From the cell containing the given text, extract its center point as [x, y] coordinate. 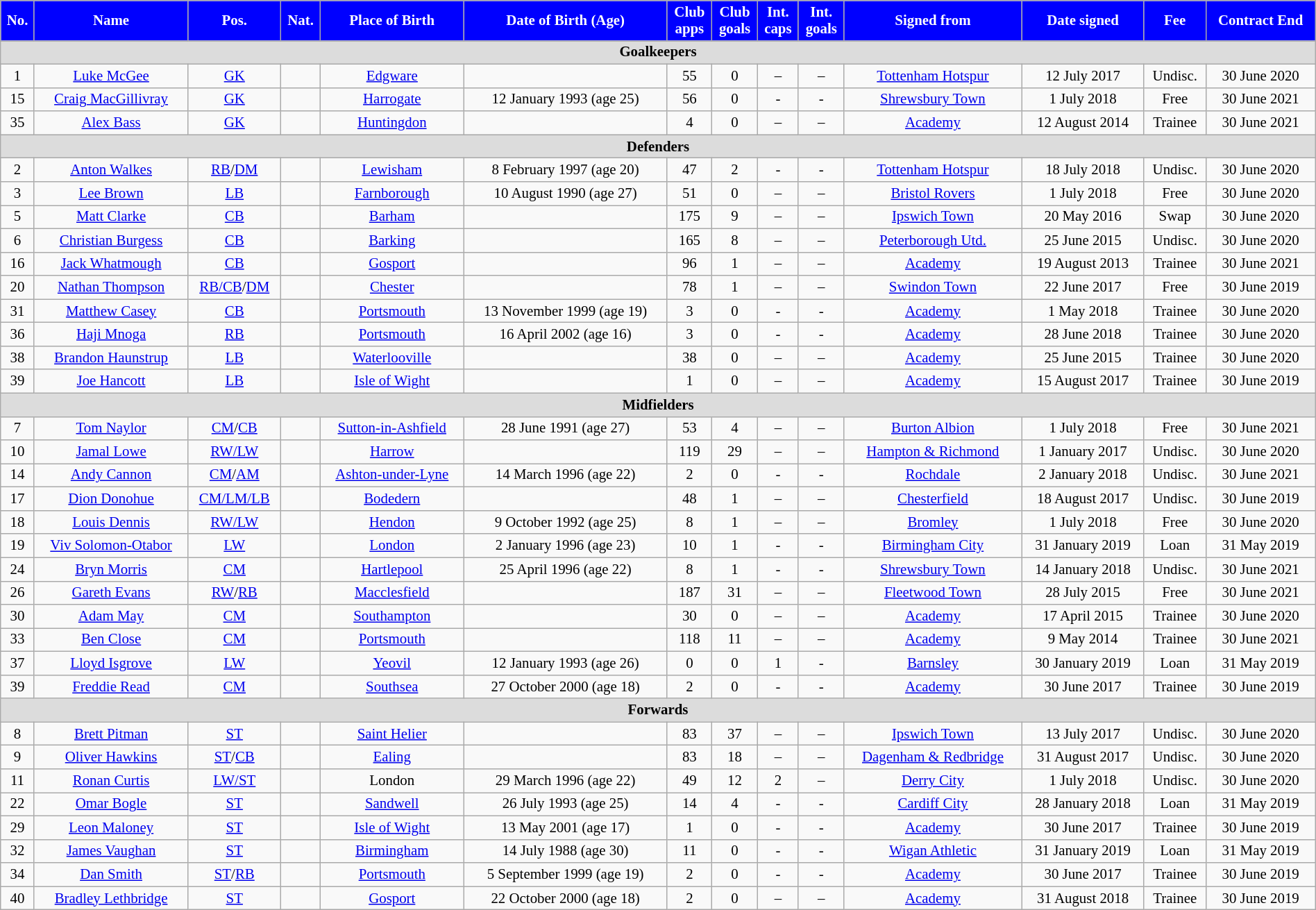
Sutton-in-Ashfield [391, 428]
RB [235, 335]
96 [689, 264]
Clubapps [689, 21]
Dan Smith [111, 875]
Pos. [235, 21]
Name [111, 21]
48 [689, 499]
34 [18, 875]
16 April 2002 (age 16) [565, 335]
Tom Naylor [111, 428]
Saint Helier [391, 734]
Forwards [658, 710]
17 April 2015 [1083, 616]
175 [689, 217]
Barnsley [933, 663]
1 May 2018 [1083, 311]
5 [18, 217]
28 June 2018 [1083, 335]
Louis Dennis [111, 522]
Harrow [391, 452]
28 June 1991 (age 27) [565, 428]
Adam May [111, 616]
Nat. [301, 21]
36 [18, 335]
Fee [1174, 21]
Bradley Lethbridge [111, 898]
Contract End [1260, 21]
Ashton-under-Lyne [391, 475]
Bryn Morris [111, 569]
Barham [391, 217]
56 [689, 99]
Matt Clarke [111, 217]
Southampton [391, 616]
35 [18, 123]
Nathan Thompson [111, 287]
20 [18, 287]
29 March 1996 (age 22) [565, 781]
Macclesfield [391, 593]
Leon Maloney [111, 827]
Matthew Casey [111, 311]
187 [689, 593]
Hendon [391, 522]
Joe Hancott [111, 381]
2 January 1996 (age 23) [565, 546]
Brett Pitman [111, 734]
Anton Walkes [111, 170]
ST/RB [235, 875]
James Vaughan [111, 851]
LW/ST [235, 781]
Farnborough [391, 194]
Edgware [391, 76]
RB/CB/DM [235, 287]
26 [18, 593]
Jack Whatmough [111, 264]
47 [689, 170]
13 May 2001 (age 17) [565, 827]
25 April 1996 (age 22) [565, 569]
CM/AM [235, 475]
Lloyd Isgrove [111, 663]
119 [689, 452]
30 January 2019 [1083, 663]
No. [18, 21]
14 January 2018 [1083, 569]
Huntingdon [391, 123]
12 July 2017 [1083, 76]
14 March 1996 (age 22) [565, 475]
Andy Cannon [111, 475]
RB/DM [235, 170]
Omar Bogle [111, 804]
19 August 2013 [1083, 264]
18 August 2017 [1083, 499]
Ealing [391, 757]
Chesterfield [933, 499]
78 [689, 287]
2 January 2018 [1083, 475]
6 [18, 240]
Fleetwood Town [933, 593]
Alex Bass [111, 123]
22 October 2000 (age 18) [565, 898]
Int.goals [821, 21]
Bodedern [391, 499]
Lee Brown [111, 194]
17 [18, 499]
Date signed [1083, 21]
31 August 2018 [1083, 898]
Freddie Read [111, 686]
22 [18, 804]
20 May 2016 [1083, 217]
12 January 1993 (age 25) [565, 99]
Date of Birth (Age) [565, 21]
Dion Donohue [111, 499]
Bristol Rovers [933, 194]
Hampton & Richmond [933, 452]
19 [18, 546]
13 July 2017 [1083, 734]
Swap [1174, 217]
9 October 1992 (age 25) [565, 522]
Oliver Hawkins [111, 757]
Craig MacGillivray [111, 99]
22 June 2017 [1083, 287]
53 [689, 428]
40 [18, 898]
8 February 1997 (age 20) [565, 170]
5 September 1999 (age 19) [565, 875]
13 November 1999 (age 19) [565, 311]
Harrogate [391, 99]
Int.caps [777, 21]
Viv Solomon-Otabor [111, 546]
Haji Mnoga [111, 335]
118 [689, 640]
Chester [391, 287]
51 [689, 194]
ST/CB [235, 757]
1 January 2017 [1083, 452]
27 October 2000 (age 18) [565, 686]
Yeovil [391, 663]
Rochdale [933, 475]
Christian Burgess [111, 240]
15 [18, 99]
Sandwell [391, 804]
Dagenham & Redbridge [933, 757]
CM/CB [235, 428]
Swindon Town [933, 287]
12 January 1993 (age 26) [565, 663]
Birmingham City [933, 546]
26 July 1993 (age 25) [565, 804]
Bromley [933, 522]
16 [18, 264]
Wigan Athletic [933, 851]
32 [18, 851]
Gareth Evans [111, 593]
Lewisham [391, 170]
Southsea [391, 686]
18 July 2018 [1083, 170]
Luke McGee [111, 76]
Place of Birth [391, 21]
Waterlooville [391, 357]
Brandon Haunstrup [111, 357]
Ronan Curtis [111, 781]
14 July 1988 (age 30) [565, 851]
Defenders [658, 146]
Jamal Lowe [111, 452]
28 January 2018 [1083, 804]
Hartlepool [391, 569]
Burton Albion [933, 428]
Cardiff City [933, 804]
12 [735, 781]
Clubgoals [735, 21]
RW/RB [235, 593]
165 [689, 240]
10 August 1990 (age 27) [565, 194]
Birmingham [391, 851]
CM/LM/LB [235, 499]
15 August 2017 [1083, 381]
Signed from [933, 21]
Midfielders [658, 405]
12 August 2014 [1083, 123]
9 May 2014 [1083, 640]
33 [18, 640]
31 August 2017 [1083, 757]
24 [18, 569]
Peterborough Utd. [933, 240]
Barking [391, 240]
Goalkeepers [658, 52]
Ben Close [111, 640]
28 July 2015 [1083, 593]
7 [18, 428]
55 [689, 76]
49 [689, 781]
Derry City [933, 781]
